Output the (X, Y) coordinate of the center of the cell containing the given text.  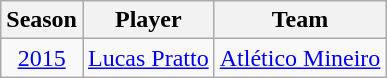
Team (300, 20)
Lucas Pratto (148, 58)
2015 (42, 58)
Atlético Mineiro (300, 58)
Player (148, 20)
Season (42, 20)
